Capture the cell that displays the provided text and extract its [X, Y] central coordinate. 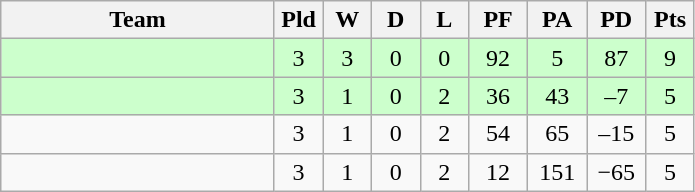
PA [558, 20]
L [444, 20]
Pts [670, 20]
92 [498, 58]
Team [138, 20]
–15 [616, 134]
43 [558, 96]
–7 [616, 96]
151 [558, 172]
12 [498, 172]
9 [670, 58]
−65 [616, 172]
W [348, 20]
Pld [298, 20]
PD [616, 20]
54 [498, 134]
36 [498, 96]
65 [558, 134]
87 [616, 58]
D [396, 20]
PF [498, 20]
